Output the [x, y] coordinate of the center of the cell containing the given text.  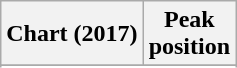
Chart (2017) [72, 34]
Peakposition [189, 34]
